From the cell containing the given text, extract its center point as [X, Y] coordinate. 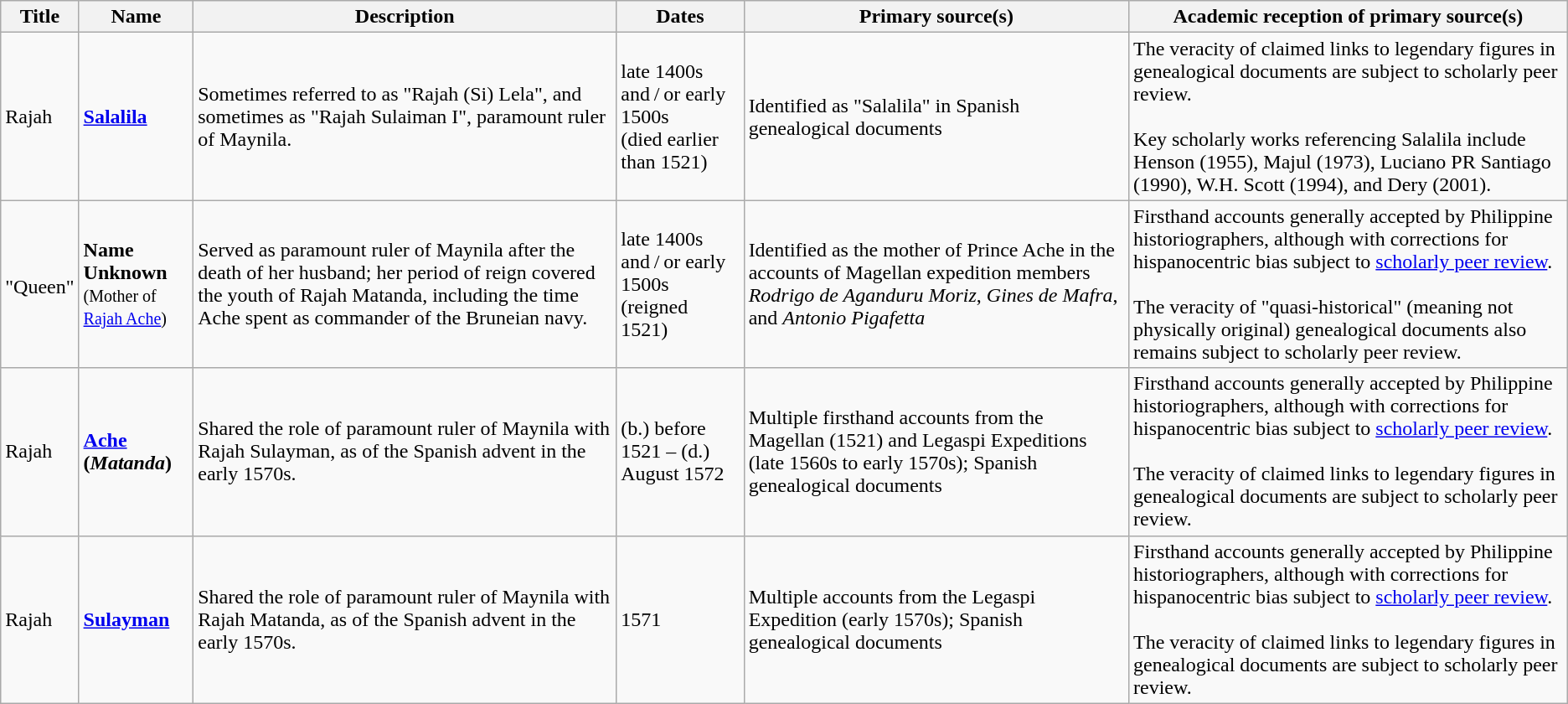
1571 [680, 619]
Name [136, 17]
Academic reception of primary source(s) [1349, 17]
Shared the role of paramount ruler of Maynila with Rajah Matanda, as of the Spanish advent in the early 1570s. [405, 619]
Identified as "Salalila" in Spanish genealogical documents [936, 116]
Multiple accounts from the Legaspi Expedition (early 1570s); Spanish genealogical documents [936, 619]
Ache(Matanda) [136, 452]
Shared the role of paramount ruler of Maynila with Rajah Sulayman, as of the Spanish advent in the early 1570s. [405, 452]
Description [405, 17]
Name Unknown(Mother of Rajah Ache) [136, 284]
(b.) before 1521 – (d.) August 1572 [680, 452]
Sometimes referred to as "Rajah (Si) Lela", and sometimes as "Rajah Sulaiman I", paramount ruler of Maynila. [405, 116]
Title [40, 17]
Dates [680, 17]
late 1400s and / or early 1500s (died earlier than 1521) [680, 116]
"Queen" [40, 284]
Salalila [136, 116]
late 1400s and / or early 1500s (reigned 1521) [680, 284]
Sulayman [136, 619]
Multiple firsthand accounts from the Magellan (1521) and Legaspi Expeditions (late 1560s to early 1570s); Spanish genealogical documents [936, 452]
Primary source(s) [936, 17]
